Provide the (X, Y) coordinate of the cell's center where the given text is located.  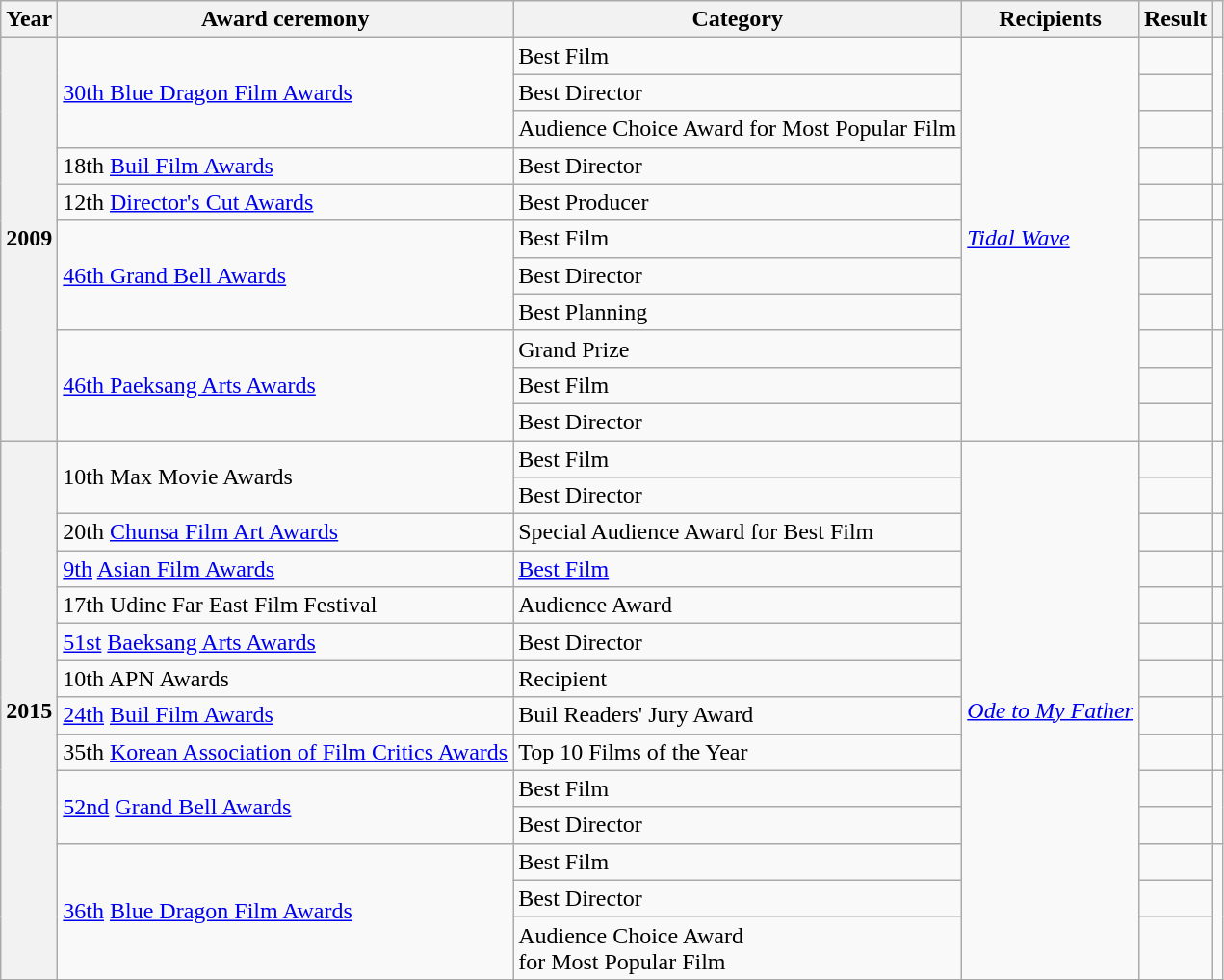
Best Producer (738, 202)
Ode to My Father (1051, 710)
Special Audience Award for Best Film (738, 532)
2009 (29, 239)
20th Chunsa Film Art Awards (285, 532)
Recipients (1051, 19)
Grand Prize (738, 348)
Category (738, 19)
9th Asian Film Awards (285, 569)
17th Udine Far East Film Festival (285, 606)
18th Buil Film Awards (285, 166)
Tidal Wave (1051, 239)
Top 10 Films of the Year (738, 752)
12th Director's Cut Awards (285, 202)
30th Blue Dragon Film Awards (285, 92)
Result (1175, 19)
36th Blue Dragon Film Awards (285, 911)
Recipient (738, 679)
Buil Readers' Jury Award (738, 715)
35th Korean Association of Film Critics Awards (285, 752)
10th Max Movie Awards (285, 477)
46th Grand Bell Awards (285, 275)
51st Baeksang Arts Awards (285, 642)
46th Paeksang Arts Awards (285, 385)
Award ceremony (285, 19)
2015 (29, 710)
Audience Award (738, 606)
52nd Grand Bell Awards (285, 807)
10th APN Awards (285, 679)
24th Buil Film Awards (285, 715)
Best Planning (738, 312)
Year (29, 19)
